Capture the cell that displays the provided text and extract its [X, Y] central coordinate. 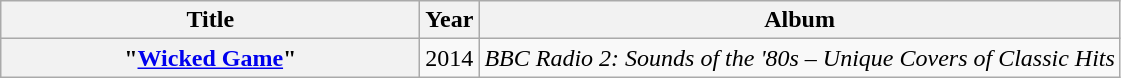
Year [450, 20]
Title [210, 20]
Album [800, 20]
"Wicked Game" [210, 58]
BBC Radio 2: Sounds of the '80s – Unique Covers of Classic Hits [800, 58]
2014 [450, 58]
